Return the (x, y) coordinate for the center point of the cell that contains the specified text.  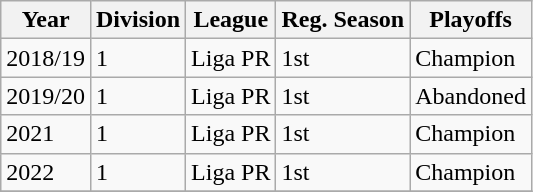
Abandoned (471, 96)
Reg. Season (343, 20)
2021 (46, 134)
2019/20 (46, 96)
Year (46, 20)
League (231, 20)
2022 (46, 172)
2018/19 (46, 58)
Division (138, 20)
Playoffs (471, 20)
